Extract the [X, Y] coordinate from the center of the cell holding the provided text.  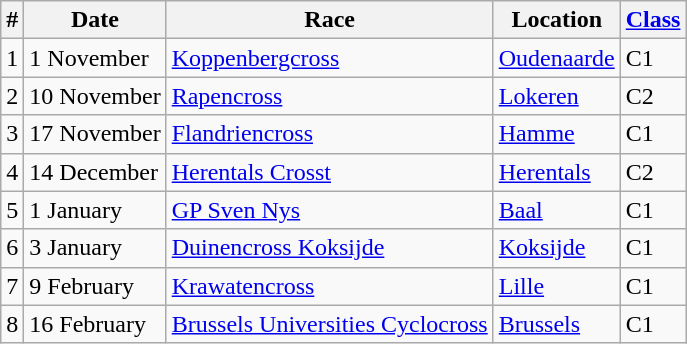
17 November [95, 134]
16 February [95, 324]
GP Sven Nys [330, 210]
5 [12, 210]
Class [653, 20]
Rapencross [330, 96]
Lokeren [556, 96]
Herentals Crosst [330, 172]
1 January [95, 210]
4 [12, 172]
7 [12, 286]
3 January [95, 248]
Brussels Universities Cyclocross [330, 324]
Date [95, 20]
9 February [95, 286]
Duinencross Koksijde [330, 248]
3 [12, 134]
Brussels [556, 324]
Krawatencross [330, 286]
6 [12, 248]
Herentals [556, 172]
2 [12, 96]
Lille [556, 286]
Flandriencross [330, 134]
1 November [95, 58]
Koksijde [556, 248]
Oudenaarde [556, 58]
8 [12, 324]
14 December [95, 172]
Baal [556, 210]
Hamme [556, 134]
1 [12, 58]
10 November [95, 96]
Race [330, 20]
Location [556, 20]
# [12, 20]
Koppenbergcross [330, 58]
